For the text-containing cell, return its midpoint in (X, Y) coordinate format. 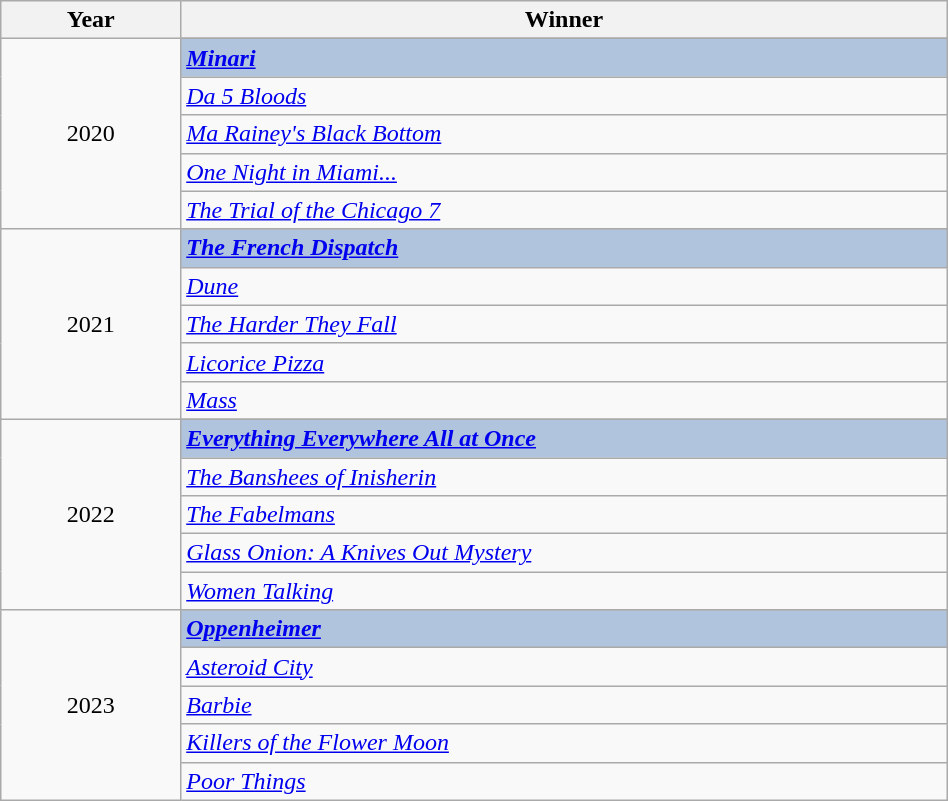
The Harder They Fall (564, 324)
Licorice Pizza (564, 362)
Minari (564, 58)
One Night in Miami... (564, 172)
Killers of the Flower Moon (564, 743)
The Trial of the Chicago 7 (564, 210)
Dune (564, 286)
Everything Everywhere All at Once (564, 438)
2023 (91, 705)
Poor Things (564, 781)
2021 (91, 324)
Asteroid City (564, 667)
Women Talking (564, 591)
Ma Rainey's Black Bottom (564, 134)
The Banshees of Inisherin (564, 477)
Mass (564, 400)
Da 5 Bloods (564, 96)
Oppenheimer (564, 629)
Winner (564, 20)
The French Dispatch (564, 248)
Barbie (564, 705)
The Fabelmans (564, 515)
Glass Onion: A Knives Out Mystery (564, 553)
2020 (91, 134)
2022 (91, 514)
Year (91, 20)
